Determine the (X, Y) coordinate at the center of the cell enclosing the given text.  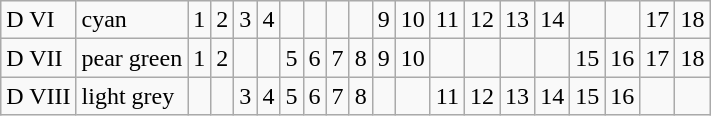
D VIII (38, 96)
cyan (132, 20)
D VII (38, 58)
light grey (132, 96)
pear green (132, 58)
D VI (38, 20)
